For the text-containing cell, return its midpoint in [X, Y] coordinate format. 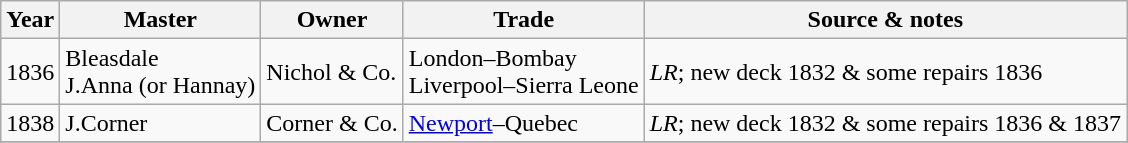
Master [160, 20]
LR; new deck 1832 & some repairs 1836 & 1837 [885, 123]
1836 [30, 72]
Year [30, 20]
London–BombayLiverpool–Sierra Leone [524, 72]
J.Corner [160, 123]
BleasdaleJ.Anna (or Hannay) [160, 72]
Newport–Quebec [524, 123]
Nichol & Co. [332, 72]
1838 [30, 123]
Source & notes [885, 20]
LR; new deck 1832 & some repairs 1836 [885, 72]
Owner [332, 20]
Trade [524, 20]
Corner & Co. [332, 123]
